Capture the cell that displays the provided text and extract its [x, y] central coordinate. 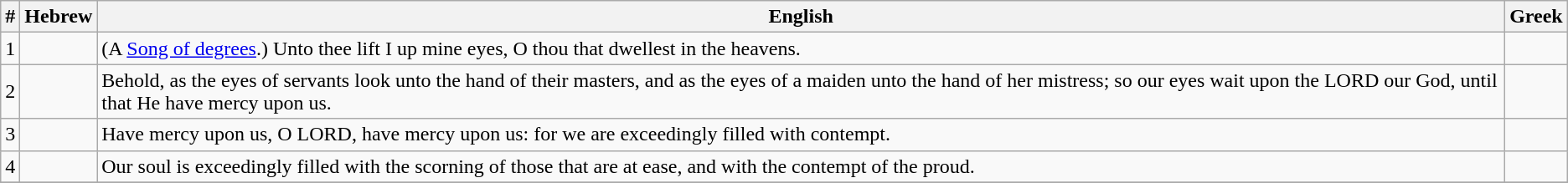
3 [10, 135]
Greek [1536, 17]
Our soul is exceedingly filled with the scorning of those that are at ease, and with the contempt of the proud. [801, 166]
1 [10, 48]
Have mercy upon us, O LORD, have mercy upon us: for we are exceedingly filled with contempt. [801, 135]
2 [10, 92]
4 [10, 166]
Hebrew [59, 17]
English [801, 17]
(A Song of degrees.) Unto thee lift I up mine eyes, O thou that dwellest in the heavens. [801, 48]
# [10, 17]
